Return (X, Y) of the center of cell containing provided text 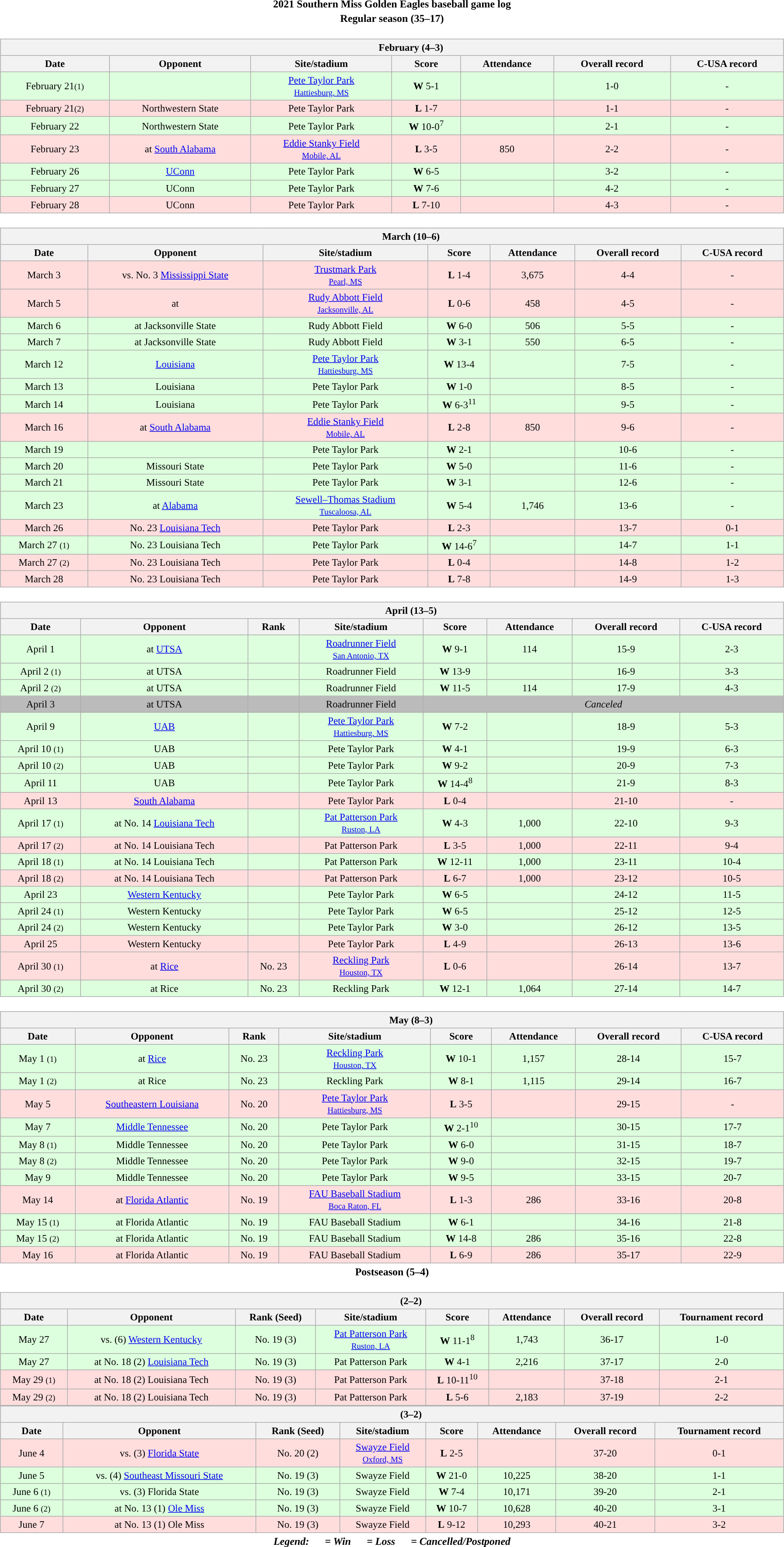
W 9-1 (455, 649)
February 22 (55, 126)
31-15 (628, 1144)
4-5 (628, 303)
24-12 (626, 895)
22-10 (626, 822)
4-2 (612, 188)
33-16 (628, 1200)
W 14-8 (461, 1239)
vs. (4) Southeast Missouri State (159, 1475)
7-3 (732, 766)
L 9-12 (451, 1525)
6-3 (732, 749)
10,225 (516, 1475)
April 17 (2) (41, 845)
1-2 (732, 562)
May 16 (38, 1255)
February 27 (55, 188)
May 15 (2) (38, 1239)
11-6 (628, 466)
March 5 (44, 303)
April 3 (41, 704)
29-14 (628, 1081)
April 30 (1) (41, 966)
April 10 (2) (41, 766)
April 30 (2) (41, 989)
20-8 (732, 1200)
April 2 (1) (41, 672)
37-18 (612, 1379)
FAU Baseball StadiumBoca Raton, FL (355, 1200)
April 9 (41, 727)
9-4 (732, 845)
April 2 (2) (41, 688)
March (10–6) (392, 236)
W 12-11 (455, 861)
No. 20 (2) (297, 1452)
March 19 (44, 450)
June 6 (2) (31, 1508)
June 5 (31, 1475)
6-5 (628, 342)
May 1 (2) (38, 1081)
37-19 (612, 1397)
W 8-1 (461, 1081)
10,628 (516, 1508)
W 5-1 (426, 86)
L 6-7 (455, 878)
March 28 (44, 579)
W 5-4 (459, 505)
34-16 (628, 1222)
L 5-6 (458, 1397)
35-17 (628, 1255)
39-20 (605, 1491)
W 12-1 (455, 989)
Southeastern Louisiana (152, 1103)
1,746 (533, 505)
May 8 (2) (38, 1161)
W 10-07 (426, 126)
12-5 (732, 911)
4-4 (628, 275)
3,675 (533, 275)
March 6 (44, 325)
10,171 (516, 1491)
Sewell–Thomas StadiumTuscaloosa, AL (346, 505)
35-16 (628, 1239)
L 1-7 (426, 108)
Roadrunner FieldSan Antonio, TX (361, 649)
Swayze FieldOxford, MS (382, 1452)
15-7 (732, 1059)
26-13 (626, 944)
25-12 (626, 911)
W 4-3 (455, 822)
April 24 (1) (41, 911)
March 20 (44, 466)
W 10-7 (451, 1508)
March 23 (44, 505)
12-6 (628, 483)
16-9 (626, 672)
40-21 (605, 1525)
May 29 (1) (34, 1379)
W 3-0 (455, 927)
W 13-4 (459, 364)
vs. (6) Western Kentucky (151, 1340)
March 27 (2) (44, 562)
April 18 (1) (41, 861)
38-20 (605, 1475)
May 14 (38, 1200)
March 7 (44, 342)
June 6 (1) (31, 1491)
32-15 (628, 1161)
28-14 (628, 1059)
Rudy Abbott FieldJacksonville, AL (346, 303)
18-7 (732, 1144)
April 1 (41, 649)
22-11 (626, 845)
February 28 (55, 205)
April 18 (2) (41, 878)
W 9-2 (455, 766)
19-7 (732, 1161)
5-5 (628, 325)
21-10 (626, 801)
February 26 (55, 171)
21-9 (626, 783)
20-9 (626, 766)
W 11-5 (455, 688)
W 6-1 (461, 1222)
L 2-8 (459, 428)
vs. No. 3 Mississippi State (175, 275)
L 7-8 (459, 579)
W 14-48 (455, 783)
26-12 (626, 927)
37-20 (605, 1452)
15-9 (626, 649)
8-3 (732, 783)
19-9 (626, 749)
2,216 (527, 1362)
(3–2) (392, 1414)
33-15 (628, 1177)
L 1-4 (459, 275)
11-5 (732, 895)
23-11 (626, 861)
26-14 (626, 966)
27-14 (626, 989)
9-5 (628, 404)
February (4–3) (392, 47)
W 7-6 (426, 188)
10-6 (628, 450)
L 7-10 (426, 205)
April 17 (1) (41, 822)
7-5 (628, 364)
40-20 (605, 1508)
April 10 (1) (41, 749)
14-8 (628, 562)
L 2-5 (451, 1452)
April 13 (41, 801)
February 21(1) (55, 86)
29-15 (628, 1103)
February 23 (55, 150)
May 15 (1) (38, 1222)
April (13–5) (392, 610)
March 21 (44, 483)
8-5 (628, 387)
3-1 (719, 1508)
South Alabama (164, 801)
1,157 (533, 1059)
May 5 (38, 1103)
16-7 (732, 1081)
May 9 (38, 1177)
at Alabama (175, 505)
March 13 (44, 387)
506 (533, 325)
May (8–3) (392, 1020)
(2–2) (392, 1301)
L 6-9 (461, 1255)
W 21-0 (451, 1475)
May 7 (38, 1127)
14-9 (628, 579)
March 12 (44, 364)
18-9 (626, 727)
L 2-3 (459, 528)
W 2-110 (461, 1127)
L 1-3 (461, 1200)
March 27 (1) (44, 545)
March 26 (44, 528)
30-15 (628, 1127)
February 21(2) (55, 108)
2-3 (732, 649)
2-0 (721, 1362)
9-6 (628, 428)
W 10-1 (461, 1059)
22-8 (732, 1239)
17-7 (732, 1127)
W 6-311 (459, 404)
W 9-0 (461, 1161)
1,064 (529, 989)
W 11-18 (458, 1340)
June 4 (31, 1452)
1-3 (732, 579)
L 4-9 (455, 944)
W 7-4 (451, 1491)
at (175, 303)
458 (533, 303)
W 7-2 (455, 727)
W 13-9 (455, 672)
May 1 (1) (38, 1059)
April 25 (41, 944)
10,293 (516, 1525)
Trustmark ParkPearl, MS (346, 275)
37-17 (612, 1362)
April 11 (41, 783)
36-17 (612, 1340)
W 14-67 (459, 545)
March 3 (44, 275)
10-5 (732, 878)
21-8 (732, 1222)
3-3 (732, 672)
W 9-5 (461, 1177)
2,183 (527, 1397)
W 5-0 (459, 466)
22-9 (732, 1255)
9-3 (732, 822)
May 8 (1) (38, 1144)
13-5 (732, 927)
23-12 (626, 878)
10-4 (732, 861)
W 2-1 (459, 450)
June 7 (31, 1525)
1,115 (533, 1081)
1,743 (527, 1340)
L 10-1110 (458, 1379)
March 16 (44, 428)
W 1-0 (459, 387)
April 24 (2) (41, 927)
550 (533, 342)
May 29 (2) (34, 1397)
April 23 (41, 895)
20-7 (732, 1177)
17-9 (626, 688)
March 14 (44, 404)
Canceled (603, 704)
5-3 (732, 727)
